For the text-containing cell, return its midpoint in (x, y) coordinate format. 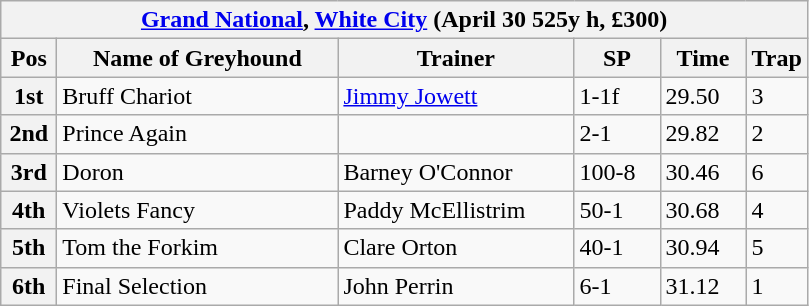
Trap (776, 58)
30.68 (703, 210)
5th (29, 248)
4 (776, 210)
30.46 (703, 172)
3rd (29, 172)
Paddy McEllistrim (456, 210)
31.12 (703, 286)
5 (776, 248)
Bruff Chariot (198, 96)
Grand National, White City (April 30 525y h, £300) (404, 20)
Final Selection (198, 286)
SP (617, 58)
Violets Fancy (198, 210)
6-1 (617, 286)
4th (29, 210)
2nd (29, 134)
1-1f (617, 96)
30.94 (703, 248)
40-1 (617, 248)
6 (776, 172)
Clare Orton (456, 248)
50-1 (617, 210)
Time (703, 58)
Doron (198, 172)
Tom the Forkim (198, 248)
1 (776, 286)
3 (776, 96)
2 (776, 134)
Barney O'Connor (456, 172)
6th (29, 286)
Prince Again (198, 134)
John Perrin (456, 286)
Jimmy Jowett (456, 96)
29.50 (703, 96)
Name of Greyhound (198, 58)
29.82 (703, 134)
2-1 (617, 134)
1st (29, 96)
Trainer (456, 58)
Pos (29, 58)
100-8 (617, 172)
